Output the [x, y] coordinate of the center of the cell containing the given text.  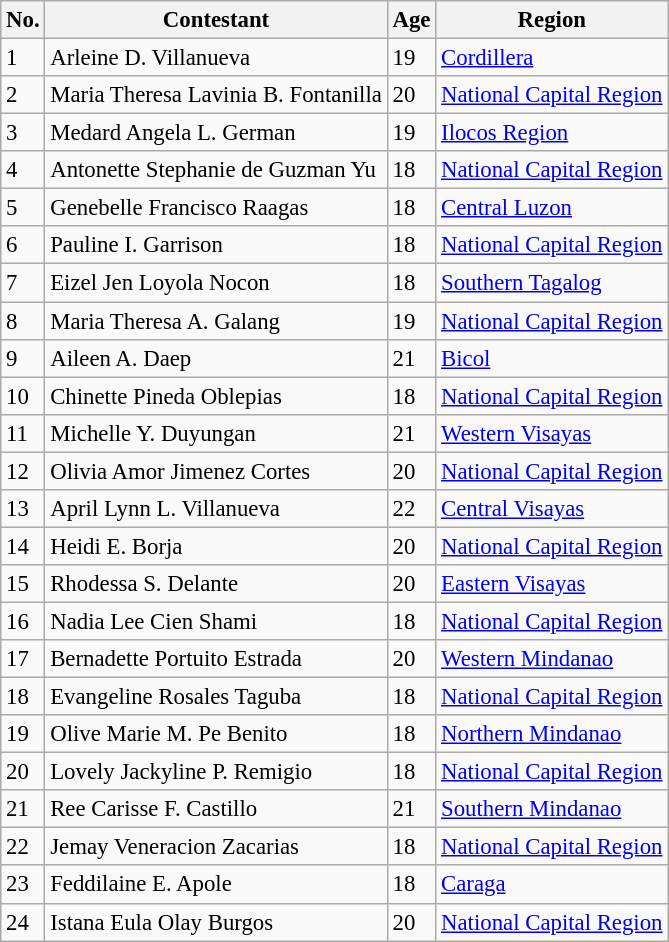
Contestant [216, 20]
Jemay Veneracion Zacarias [216, 847]
23 [23, 885]
2 [23, 95]
Lovely Jackyline P. Remigio [216, 772]
Medard Angela L. German [216, 133]
Maria Theresa A. Galang [216, 321]
11 [23, 433]
Feddilaine E. Apole [216, 885]
Michelle Y. Duyungan [216, 433]
Bicol [552, 358]
Bernadette Portuito Estrada [216, 659]
Western Mindanao [552, 659]
14 [23, 546]
6 [23, 245]
Heidi E. Borja [216, 546]
Chinette Pineda Oblepias [216, 396]
12 [23, 471]
Western Visayas [552, 433]
1 [23, 58]
Pauline I. Garrison [216, 245]
13 [23, 509]
Ree Carisse F. Castillo [216, 809]
Rhodessa S. Delante [216, 584]
Istana Eula Olay Burgos [216, 922]
Caraga [552, 885]
24 [23, 922]
Central Visayas [552, 509]
Aileen A. Daep [216, 358]
Olive Marie M. Pe Benito [216, 734]
Maria Theresa Lavinia B. Fontanilla [216, 95]
Olivia Amor Jimenez Cortes [216, 471]
Southern Mindanao [552, 809]
3 [23, 133]
Southern Tagalog [552, 283]
Ilocos Region [552, 133]
Antonette Stephanie de Guzman Yu [216, 170]
7 [23, 283]
15 [23, 584]
April Lynn L. Villanueva [216, 509]
8 [23, 321]
Arleine D. Villanueva [216, 58]
Genebelle Francisco Raagas [216, 208]
Evangeline Rosales Taguba [216, 697]
Eastern Visayas [552, 584]
Eizel Jen Loyola Nocon [216, 283]
Cordillera [552, 58]
Northern Mindanao [552, 734]
Nadia Lee Cien Shami [216, 621]
Central Luzon [552, 208]
16 [23, 621]
9 [23, 358]
17 [23, 659]
5 [23, 208]
No. [23, 20]
4 [23, 170]
Region [552, 20]
Age [412, 20]
10 [23, 396]
